Return the (X, Y) coordinate for the center point of the cell that contains the specified text.  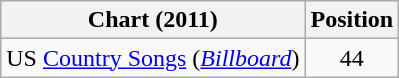
US Country Songs (Billboard) (153, 58)
44 (352, 58)
Chart (2011) (153, 20)
Position (352, 20)
